Detect which cell encompasses the target text, then output its (X, Y) center coordinate. 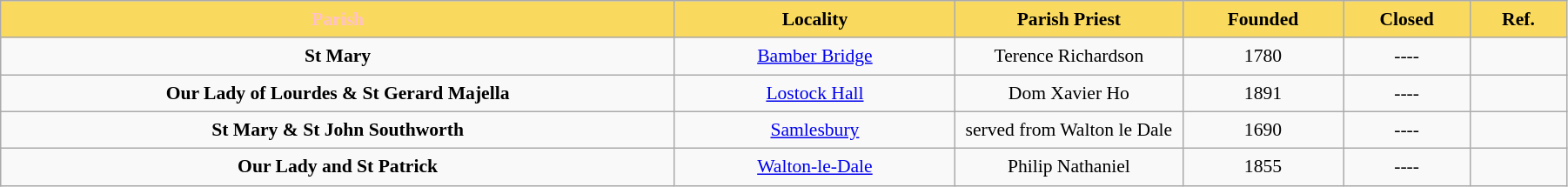
St Mary (338, 57)
Philip Nathaniel (1069, 167)
Closed (1407, 19)
Terence Richardson (1069, 57)
Lostock Hall (814, 94)
1891 (1263, 94)
Walton-le-Dale (814, 167)
Ref. (1518, 19)
St Mary & St John Southworth (338, 130)
Founded (1263, 19)
Dom Xavier Ho (1069, 94)
Samlesbury (814, 130)
Our Lady and St Patrick (338, 167)
1780 (1263, 57)
Parish Priest (1069, 19)
1690 (1263, 130)
Locality (814, 19)
1855 (1263, 167)
Parish (338, 19)
served from Walton le Dale (1069, 130)
Bamber Bridge (814, 57)
Our Lady of Lourdes & St Gerard Majella (338, 94)
